Search for the cell housing the specified text and yield its [X, Y] center coordinate. 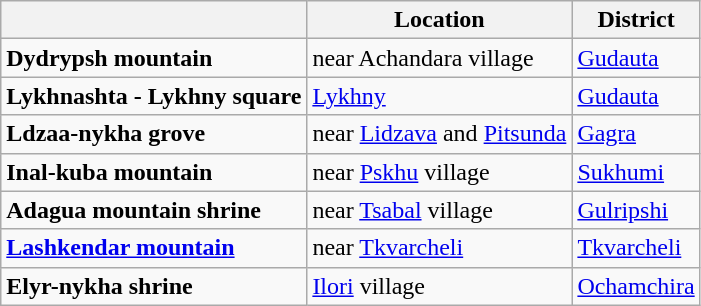
Gagra [636, 134]
Dydrypsh mountain [154, 58]
Ochamchira [636, 286]
near Pskhu village [440, 172]
Ldzaa-nykha grove [154, 134]
near Tsabal village [440, 210]
Sukhumi [636, 172]
Gulripshi [636, 210]
Elyr-nykha shrine [154, 286]
Lashkendar mountain [154, 248]
near Lidzava and Pitsunda [440, 134]
Tkvarcheli [636, 248]
Location [440, 20]
District [636, 20]
Ilori village [440, 286]
near Achandara village [440, 58]
Lykhnashta - Lykhny square [154, 96]
Inal-kuba mountain [154, 172]
near Tkvarcheli [440, 248]
Lykhny [440, 96]
Adagua mountain shrine [154, 210]
